Provide the [x, y] coordinate of the cell's center where the given text is located.  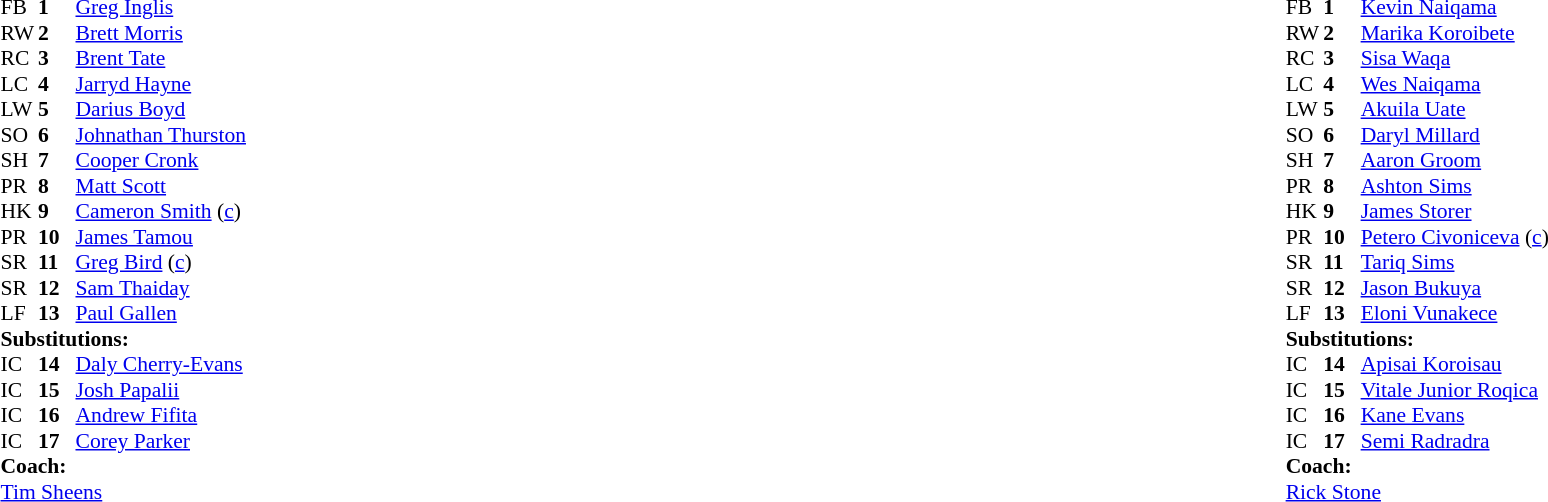
Coach: [122, 467]
Andrew Fifita [161, 415]
Jarryd Hayne [161, 84]
Brent Tate [161, 59]
James Tamou [161, 237]
Cameron Smith (c) [161, 211]
Matt Scott [161, 186]
Darius Boyd [161, 109]
Sam Thaiday [161, 288]
Paul Gallen [161, 313]
Greg Bird (c) [161, 263]
Corey Parker [161, 441]
Daly Cherry-Evans [161, 365]
Cooper Cronk [161, 161]
Johnathan Thurston [161, 135]
Brett Morris [161, 33]
Substitutions: [122, 339]
Josh Papalii [161, 390]
